For the text-containing cell, return its midpoint in [X, Y] coordinate format. 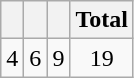
6 [36, 58]
19 [102, 58]
4 [12, 58]
9 [58, 58]
Total [102, 20]
